Output the (X, Y) coordinate of the center of the cell containing the given text.  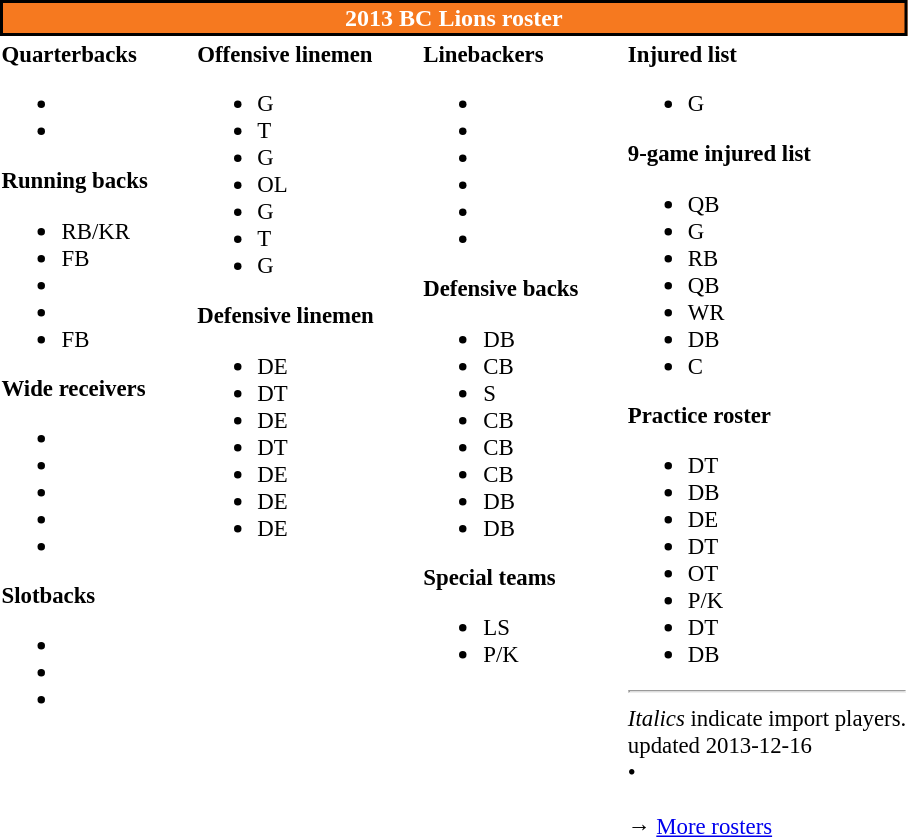
2013 BC Lions roster (454, 18)
